Determine the (x, y) coordinate at the center of the cell enclosing the given text.  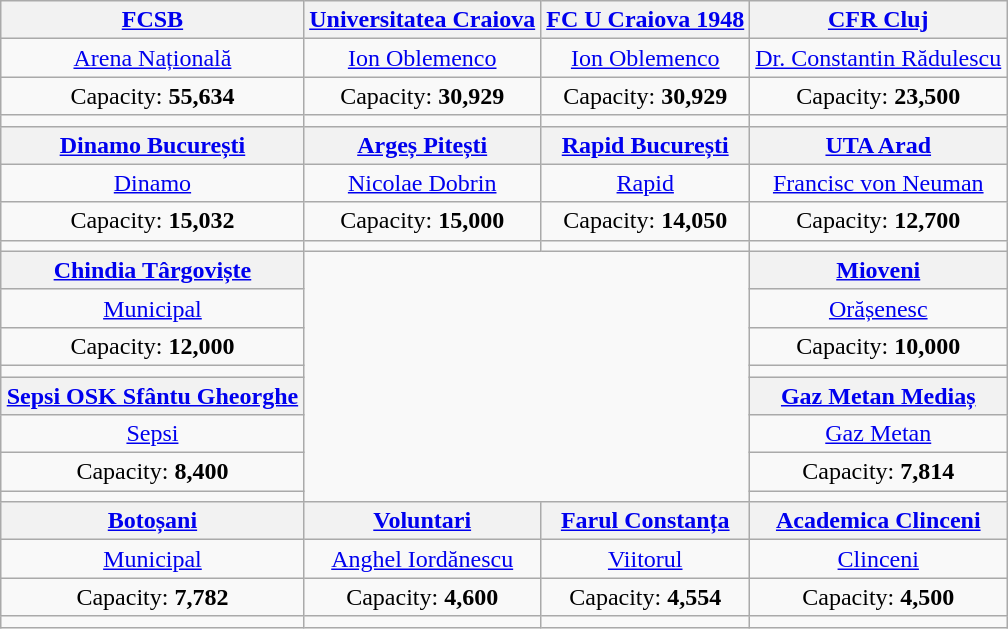
Capacity: 15,000 (422, 221)
Orășenesc (878, 308)
Voluntari (422, 521)
CFR Cluj (878, 20)
Capacity: 4,554 (646, 597)
Arena Națională (152, 58)
Gaz Metan Mediaș (878, 395)
Capacity: 7,782 (152, 597)
Dinamo (152, 183)
Capacity: 4,600 (422, 597)
Chindia Târgoviște (152, 270)
Capacity: 4,500 (878, 597)
Francisc von Neuman (878, 183)
Sepsi OSK Sfântu Gheorghe (152, 395)
Capacity: 12,000 (152, 346)
Capacity: 23,500 (878, 96)
Nicolae Dobrin (422, 183)
FCSB (152, 20)
Universitatea Craiova (422, 20)
Viitorul (646, 559)
Clinceni (878, 559)
Farul Constanța (646, 521)
Capacity: 12,700 (878, 221)
UTA Arad (878, 145)
Capacity: 10,000 (878, 346)
Dinamo București (152, 145)
Sepsi (152, 434)
Anghel Iordănescu (422, 559)
Argeș Pitești (422, 145)
Academica Clinceni (878, 521)
Botoșani (152, 521)
Capacity: 14,050 (646, 221)
Mioveni (878, 270)
Capacity: 55,634 (152, 96)
FC U Craiova 1948 (646, 20)
Rapid București (646, 145)
Capacity: 7,814 (878, 472)
Dr. Constantin Rădulescu (878, 58)
Capacity: 8,400 (152, 472)
Capacity: 15,032 (152, 221)
Rapid (646, 183)
Gaz Metan (878, 434)
